Search for the cell housing the specified text and yield its (x, y) center coordinate. 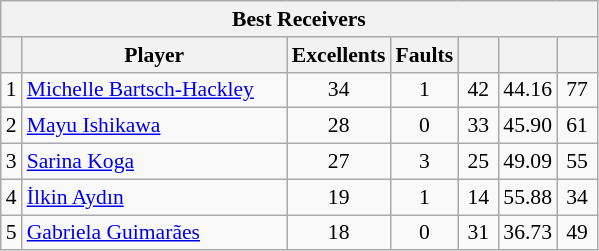
4 (12, 197)
Sarina Koga (154, 162)
36.73 (528, 233)
55.88 (528, 197)
İlkin Aydın (154, 197)
Mayu Ishikawa (154, 126)
Michelle Bartsch-Hackley (154, 90)
77 (577, 90)
42 (478, 90)
33 (478, 126)
Faults (424, 55)
14 (478, 197)
61 (577, 126)
44.16 (528, 90)
19 (339, 197)
18 (339, 233)
Gabriela Guimarães (154, 233)
45.90 (528, 126)
Best Receivers (299, 19)
49 (577, 233)
55 (577, 162)
2 (12, 126)
27 (339, 162)
Player (154, 55)
28 (339, 126)
Excellents (339, 55)
5 (12, 233)
25 (478, 162)
31 (478, 233)
49.09 (528, 162)
